Pinpoint the cell where the given text exists, returning its [x, y] midpoint coordinate. 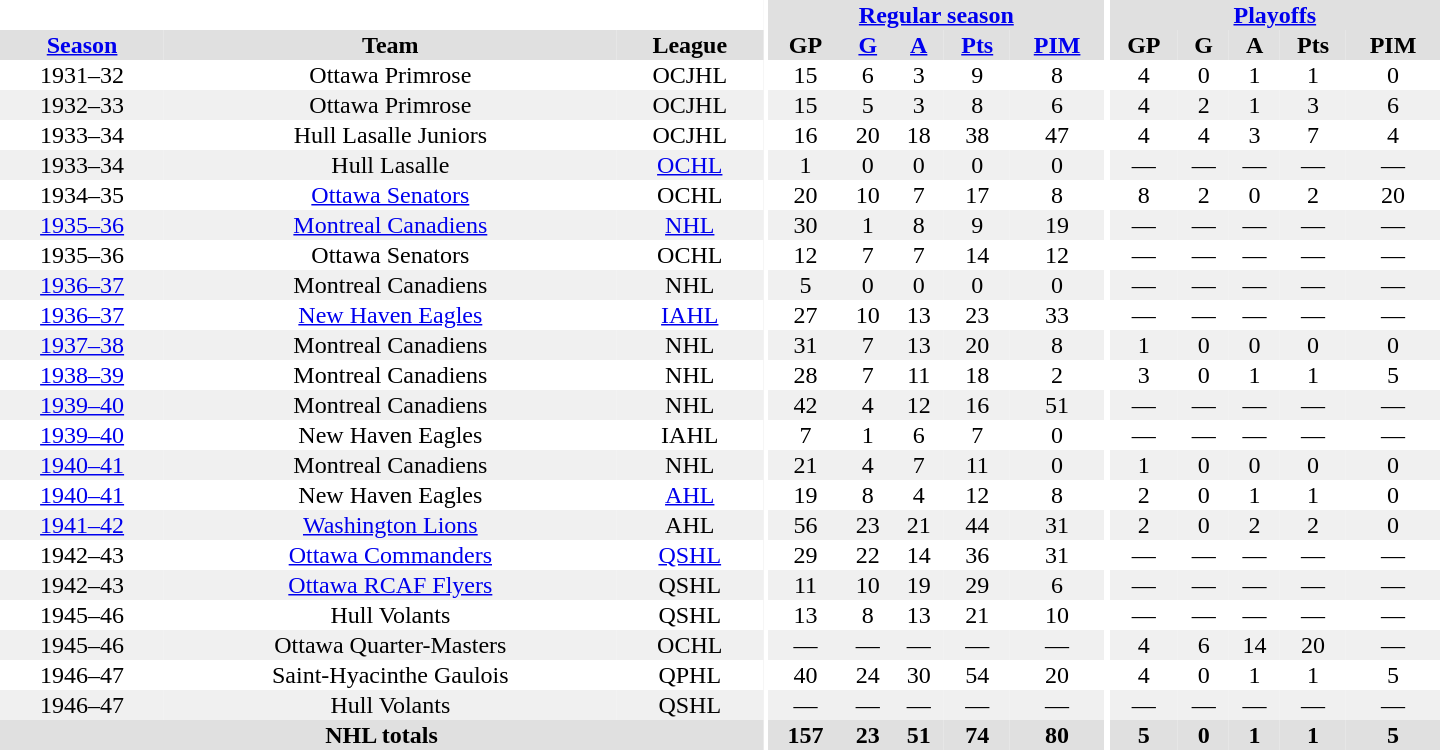
28 [806, 375]
1932–33 [82, 105]
54 [977, 675]
38 [977, 135]
24 [868, 675]
Ottawa Commanders [390, 555]
Saint-Hyacinthe Gaulois [390, 675]
Season [82, 45]
27 [806, 315]
42 [806, 405]
47 [1057, 135]
Regular season [936, 15]
League [690, 45]
1941–42 [82, 525]
33 [1057, 315]
Hull Lasalle Juniors [390, 135]
Hull Lasalle [390, 165]
Washington Lions [390, 525]
22 [868, 555]
Ottawa RCAF Flyers [390, 585]
157 [806, 735]
QPHL [690, 675]
1931–32 [82, 75]
36 [977, 555]
74 [977, 735]
NHL totals [382, 735]
Ottawa Quarter-Masters [390, 645]
Team [390, 45]
56 [806, 525]
44 [977, 525]
Playoffs [1275, 15]
1937–38 [82, 345]
40 [806, 675]
1938–39 [82, 375]
17 [977, 195]
80 [1057, 735]
1934–35 [82, 195]
